Determine the (x, y) coordinate at the center of the cell enclosing the given text.  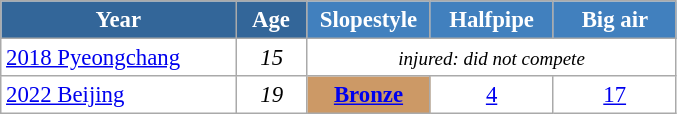
4 (492, 95)
2018 Pyeongchang (119, 58)
15 (272, 58)
Big air (614, 20)
19 (272, 95)
Slopestyle (368, 20)
injured: did not compete (492, 58)
Year (119, 20)
17 (614, 95)
Age (272, 20)
2022 Beijing (119, 95)
Bronze (368, 95)
Halfpipe (492, 20)
